From the cell containing the given text, extract its center point as (x, y) coordinate. 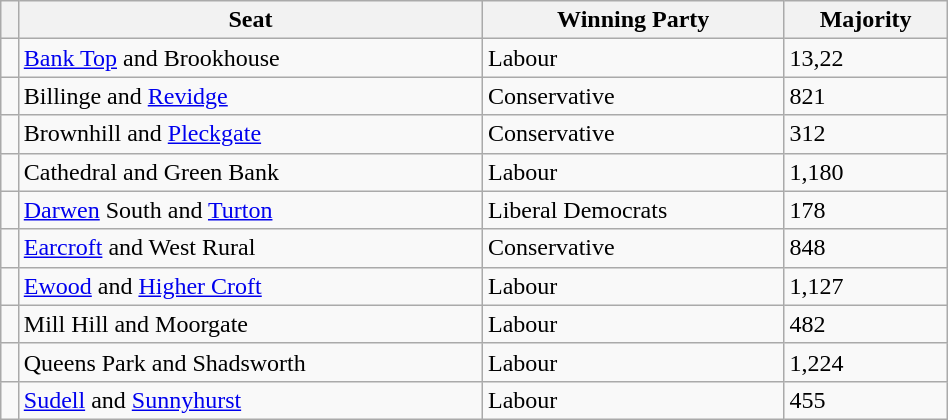
1,224 (866, 362)
178 (866, 210)
Earcroft and West Rural (250, 248)
848 (866, 248)
Brownhill and Pleckgate (250, 134)
Majority (866, 20)
821 (866, 96)
Billinge and Revidge (250, 96)
482 (866, 324)
13,22 (866, 58)
1,127 (866, 286)
455 (866, 400)
Liberal Democrats (633, 210)
312 (866, 134)
Seat (250, 20)
Bank Top and Brookhouse (250, 58)
Sudell and Sunnyhurst (250, 400)
1,180 (866, 172)
Mill Hill and Moorgate (250, 324)
Cathedral and Green Bank (250, 172)
Queens Park and Shadsworth (250, 362)
Winning Party (633, 20)
Darwen South and Turton (250, 210)
Ewood and Higher Croft (250, 286)
